Capture the cell that displays the provided text and extract its [X, Y] central coordinate. 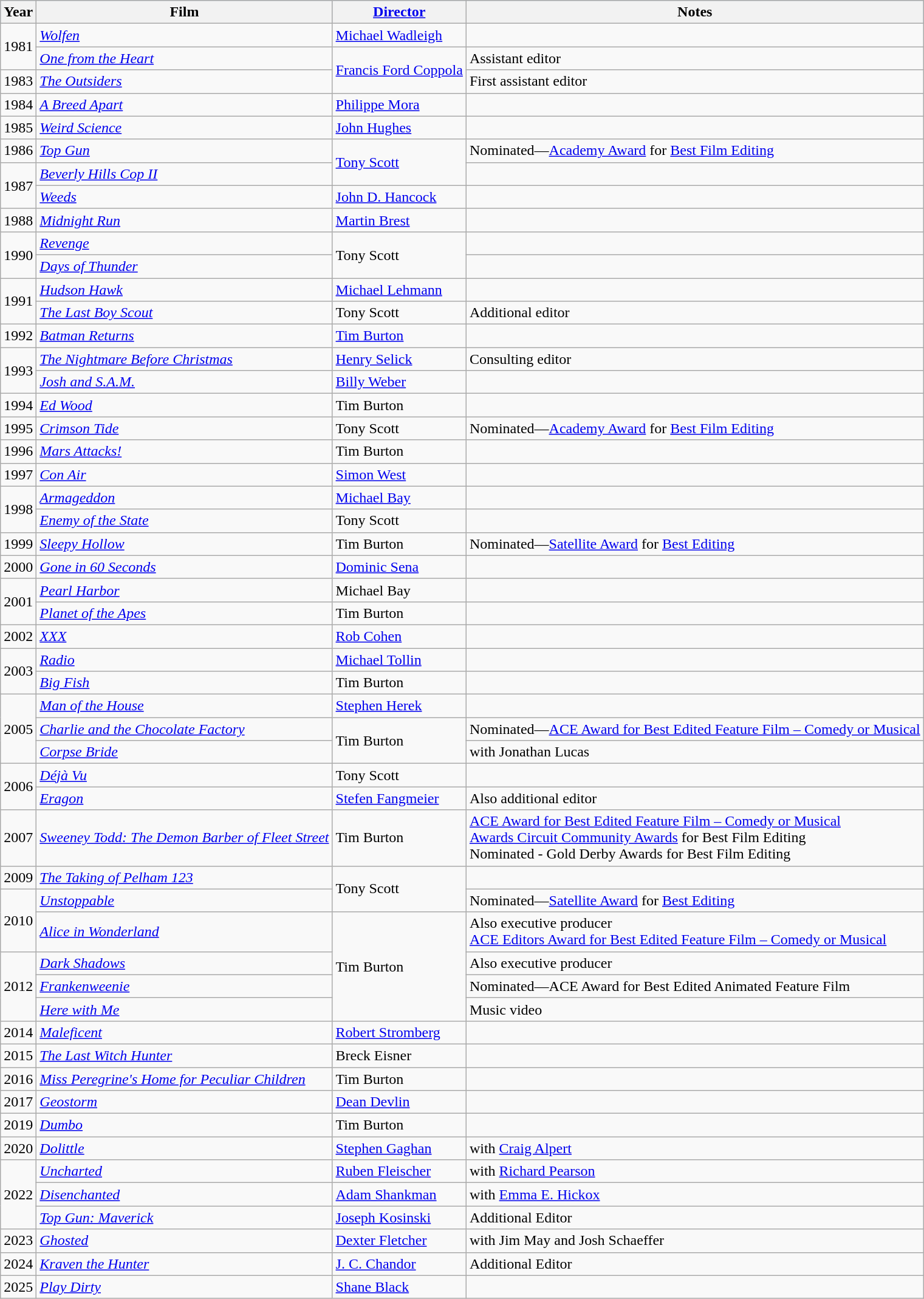
Uncharted [185, 1171]
Maleficent [185, 1032]
2002 [18, 636]
Film [185, 12]
Dark Shadows [185, 963]
Geostorm [185, 1102]
Nominated—ACE Award for Best Edited Feature Film – Comedy or Musical [695, 729]
Revenge [185, 243]
Planet of the Apes [185, 613]
Play Dirty [185, 1287]
1994 [18, 405]
Martin Brest [399, 220]
1999 [18, 544]
Dexter Fletcher [399, 1241]
Disenchanted [185, 1194]
1998 [18, 509]
The Last Boy Scout [185, 313]
Adam Shankman [399, 1194]
2010 [18, 920]
John D. Hancock [399, 197]
Here with Me [185, 1009]
Mars Attacks! [185, 451]
Sleepy Hollow [185, 544]
Robert Stromberg [399, 1032]
Michael Wadleigh [399, 35]
Kraven the Hunter [185, 1264]
Dean Devlin [399, 1102]
Hudson Hawk [185, 290]
2009 [18, 877]
1992 [18, 336]
Ruben Fleischer [399, 1171]
1993 [18, 371]
2019 [18, 1125]
Michael Lehmann [399, 290]
Eragon [185, 798]
Days of Thunder [185, 266]
XXX [185, 636]
Simon West [399, 475]
2003 [18, 671]
2006 [18, 787]
Stephen Gaghan [399, 1148]
Notes [695, 12]
Michael Tollin [399, 659]
Josh and S.A.M. [185, 382]
1990 [18, 255]
1996 [18, 451]
Top Gun [185, 151]
Ed Wood [185, 405]
Also executive producer [695, 963]
2015 [18, 1055]
Gone in 60 Seconds [185, 567]
1985 [18, 128]
2022 [18, 1194]
First assistant editor [695, 81]
2017 [18, 1102]
1991 [18, 301]
Ghosted [185, 1241]
Francis Ford Coppola [399, 70]
Dominic Sena [399, 567]
Crimson Tide [185, 428]
Enemy of the State [185, 521]
Déjà Vu [185, 775]
1988 [18, 220]
Wolfen [185, 35]
Man of the House [185, 706]
with Jonathan Lucas [695, 752]
Radio [185, 659]
Consulting editor [695, 359]
Assistant editor [695, 58]
Additional editor [695, 313]
2025 [18, 1287]
1983 [18, 81]
Beverly Hills Cop II [185, 174]
2005 [18, 729]
J. C. Chandor [399, 1264]
The Outsiders [185, 81]
with Emma E. Hickox [695, 1194]
with Richard Pearson [695, 1171]
Miss Peregrine's Home for Peculiar Children [185, 1078]
with Craig Alpert [695, 1148]
Rob Cohen [399, 636]
1981 [18, 47]
Dumbo [185, 1125]
Nominated—ACE Award for Best Edited Animated Feature Film [695, 986]
Corpse Bride [185, 752]
Big Fish [185, 683]
The Last Witch Hunter [185, 1055]
2023 [18, 1241]
1984 [18, 105]
2007 [18, 838]
Midnight Run [185, 220]
2000 [18, 567]
Sweeney Todd: The Demon Barber of Fleet Street [185, 838]
Batman Returns [185, 336]
Armageddon [185, 498]
Shane Black [399, 1287]
The Taking of Pelham 123 [185, 877]
Music video [695, 1009]
Alice in Wonderland [185, 932]
2012 [18, 986]
Director [399, 12]
2024 [18, 1264]
One from the Heart [185, 58]
1995 [18, 428]
Stefen Fangmeier [399, 798]
Joseph Kosinski [399, 1218]
Henry Selick [399, 359]
1997 [18, 475]
Charlie and the Chocolate Factory [185, 729]
A Breed Apart [185, 105]
Stephen Herek [399, 706]
Dolittle [185, 1148]
Billy Weber [399, 382]
Con Air [185, 475]
2001 [18, 602]
Frankenweenie [185, 986]
Philippe Mora [399, 105]
2014 [18, 1032]
Top Gun: Maverick [185, 1218]
Year [18, 12]
Breck Eisner [399, 1055]
Weeds [185, 197]
with Jim May and Josh Schaeffer [695, 1241]
Weird Science [185, 128]
Also executive producerACE Editors Award for Best Edited Feature Film – Comedy or Musical [695, 932]
Also additional editor [695, 798]
Unstoppable [185, 900]
Pearl Harbor [185, 590]
1986 [18, 151]
The Nightmare Before Christmas [185, 359]
2016 [18, 1078]
1987 [18, 185]
John Hughes [399, 128]
2020 [18, 1148]
